Scan for the cell matching the given text and deliver its [X, Y] coordinate at center. 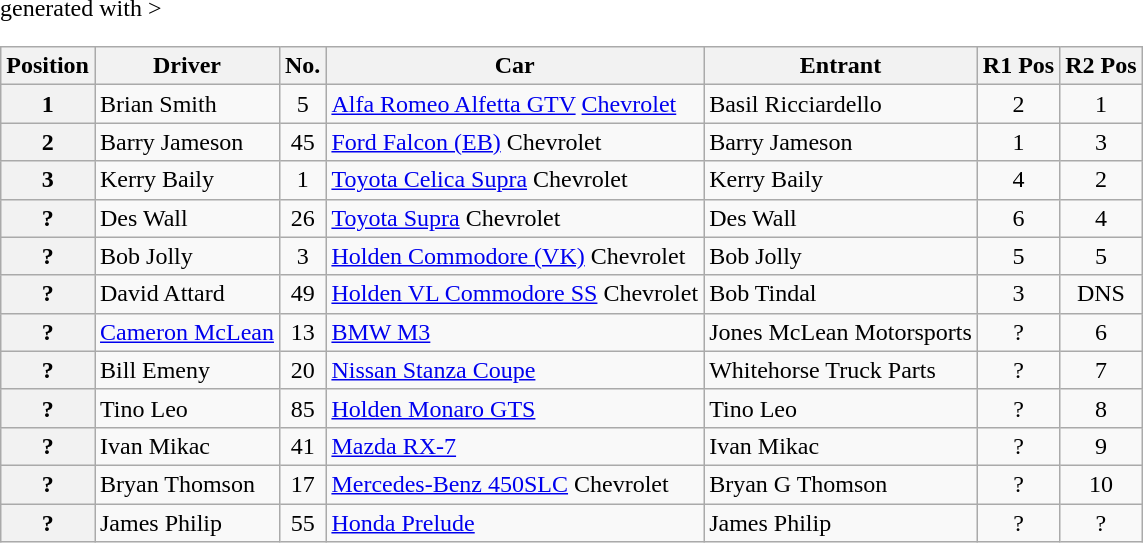
Mazda RX-7 [515, 446]
49 [302, 294]
Driver [186, 66]
BMW M3 [515, 332]
David Attard [186, 294]
20 [302, 370]
Holden VL Commodore SS Chevrolet [515, 294]
R1 Pos [1018, 66]
Alfa Romeo Alfetta GTV Chevrolet [515, 104]
Bill Emeny [186, 370]
55 [302, 523]
10 [1101, 484]
Honda Prelude [515, 523]
Holden Commodore (VK) Chevrolet [515, 256]
Basil Ricciardello [841, 104]
Brian Smith [186, 104]
No. [302, 66]
R2 Pos [1101, 66]
Ford Falcon (EB) Chevrolet [515, 142]
Whitehorse Truck Parts [841, 370]
Position [48, 66]
41 [302, 446]
Bryan G Thomson [841, 484]
8 [1101, 408]
7 [1101, 370]
Bob Tindal [841, 294]
Toyota Celica Supra Chevrolet [515, 180]
Holden Monaro GTS [515, 408]
Nissan Stanza Coupe [515, 370]
Toyota Supra Chevrolet [515, 218]
17 [302, 484]
Bryan Thomson [186, 484]
45 [302, 142]
13 [302, 332]
Car [515, 66]
85 [302, 408]
26 [302, 218]
Entrant [841, 66]
Mercedes-Benz 450SLC Chevrolet [515, 484]
DNS [1101, 294]
Jones McLean Motorsports [841, 332]
9 [1101, 446]
Cameron McLean [186, 332]
